Output the (X, Y) coordinate of the center of the cell containing the given text.  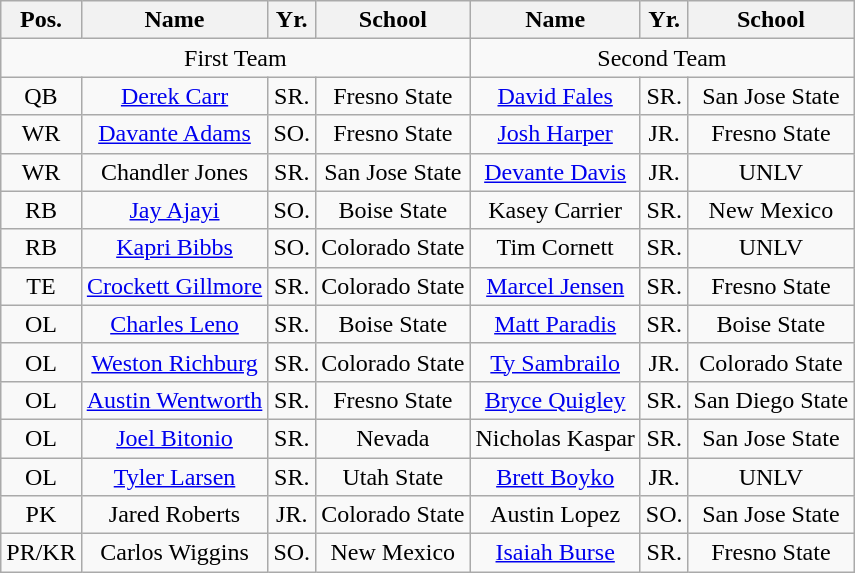
Ty Sambrailo (555, 362)
First Team (236, 58)
Nevada (393, 438)
Austin Lopez (555, 515)
Matt Paradis (555, 324)
Utah State (393, 477)
Kapri Bibbs (174, 248)
QB (41, 96)
Kasey Carrier (555, 210)
Tyler Larsen (174, 477)
Jay Ajayi (174, 210)
Brett Boyko (555, 477)
Chandler Jones (174, 172)
PK (41, 515)
Bryce Quigley (555, 400)
PR/KR (41, 553)
TE (41, 286)
Isaiah Burse (555, 553)
Devante Davis (555, 172)
San Diego State (771, 400)
Austin Wentworth (174, 400)
Second Team (662, 58)
Tim Cornett (555, 248)
David Fales (555, 96)
Crockett Gillmore (174, 286)
Pos. (41, 20)
Weston Richburg (174, 362)
Joel Bitonio (174, 438)
Nicholas Kaspar (555, 438)
Derek Carr (174, 96)
Jared Roberts (174, 515)
Davante Adams (174, 134)
Marcel Jensen (555, 286)
Josh Harper (555, 134)
Charles Leno (174, 324)
Carlos Wiggins (174, 553)
